Provide the (X, Y) coordinate of the cell's center where the given text is located.  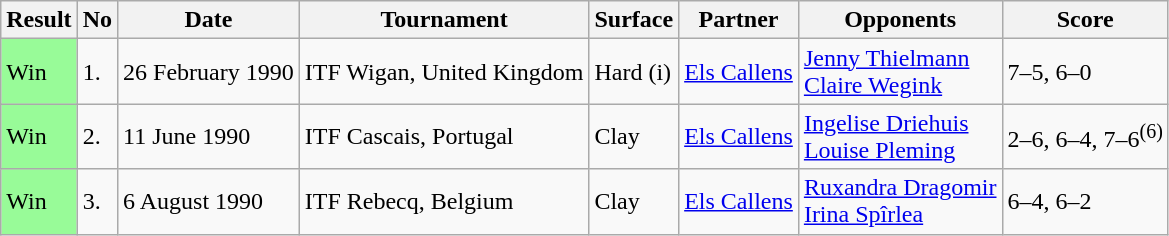
No (97, 20)
Hard (i) (634, 72)
Surface (634, 20)
Ingelise Driehuis Louise Pleming (900, 136)
Result (39, 20)
2. (97, 136)
6 August 1990 (209, 202)
Score (1085, 20)
Jenny Thielmann Claire Wegink (900, 72)
7–5, 6–0 (1085, 72)
Partner (739, 20)
ITF Cascais, Portugal (444, 136)
Tournament (444, 20)
3. (97, 202)
ITF Rebecq, Belgium (444, 202)
11 June 1990 (209, 136)
26 February 1990 (209, 72)
Date (209, 20)
1. (97, 72)
Opponents (900, 20)
ITF Wigan, United Kingdom (444, 72)
Ruxandra Dragomir Irina Spîrlea (900, 202)
6–4, 6–2 (1085, 202)
2–6, 6–4, 7–6(6) (1085, 136)
